Locate the cell with the specified text and output its [X, Y] center coordinate. 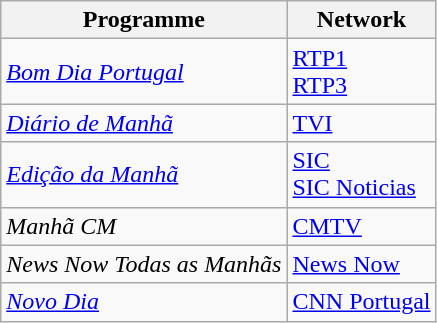
Manhã CM [144, 226]
Edição da Manhã [144, 174]
Programme [144, 20]
Novo Dia [144, 302]
Network [362, 20]
CMTV [362, 226]
CNN Portugal [362, 302]
Bom Dia Portugal [144, 72]
TVI [362, 123]
SICSIC Noticias [362, 174]
News Now Todas as Manhãs [144, 264]
RTP1RTP3 [362, 72]
Diário de Manhã [144, 123]
News Now [362, 264]
